Determine the [x, y] coordinate at the center of the cell enclosing the given text.  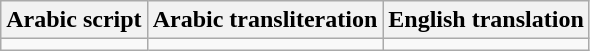
English translation [486, 20]
Arabic transliteration [265, 20]
Arabic script [74, 20]
